For the text-containing cell, return its midpoint in (x, y) coordinate format. 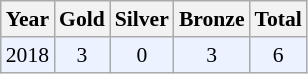
Total (278, 19)
2018 (28, 55)
Gold (82, 19)
0 (142, 55)
Silver (142, 19)
6 (278, 55)
Year (28, 19)
Bronze (212, 19)
